Detect which cell encompasses the target text, then output its [x, y] center coordinate. 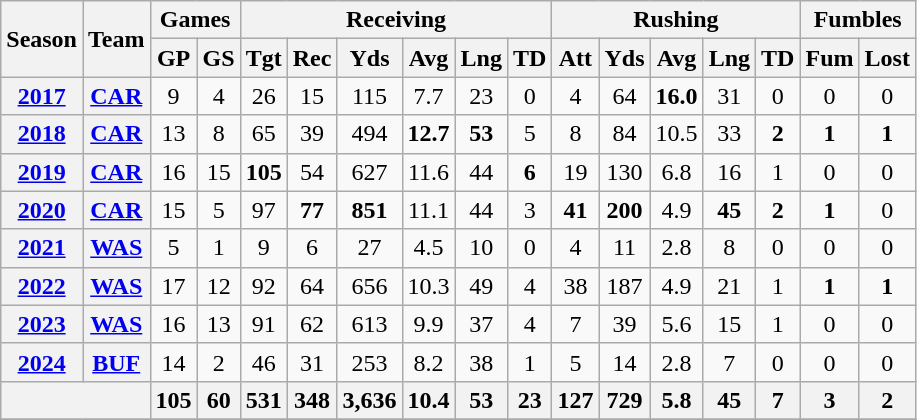
84 [624, 134]
77 [312, 210]
10.5 [676, 134]
2017 [42, 96]
253 [370, 362]
11 [624, 248]
Receiving [396, 20]
Fum [830, 58]
Fumbles [858, 20]
21 [729, 286]
627 [370, 172]
5.8 [676, 400]
656 [370, 286]
60 [218, 400]
91 [264, 324]
37 [481, 324]
851 [370, 210]
Att [576, 58]
GP [174, 58]
Rec [312, 58]
10.3 [428, 286]
130 [624, 172]
8.2 [428, 362]
92 [264, 286]
115 [370, 96]
4.5 [428, 248]
49 [481, 286]
127 [576, 400]
62 [312, 324]
2020 [42, 210]
9.9 [428, 324]
Team [116, 39]
Lost [887, 58]
2023 [42, 324]
11.6 [428, 172]
54 [312, 172]
19 [576, 172]
2019 [42, 172]
11.1 [428, 210]
3,636 [370, 400]
2024 [42, 362]
10 [481, 248]
531 [264, 400]
5.6 [676, 324]
97 [264, 210]
65 [264, 134]
729 [624, 400]
7.7 [428, 96]
GS [218, 58]
187 [624, 286]
Season [42, 39]
Games [195, 20]
46 [264, 362]
200 [624, 210]
Tgt [264, 58]
BUF [116, 362]
16.0 [676, 96]
33 [729, 134]
2021 [42, 248]
10.4 [428, 400]
2018 [42, 134]
6.8 [676, 172]
Rushing [676, 20]
2022 [42, 286]
348 [312, 400]
27 [370, 248]
12 [218, 286]
12.7 [428, 134]
26 [264, 96]
17 [174, 286]
494 [370, 134]
41 [576, 210]
613 [370, 324]
